For the text-containing cell, return its midpoint in [x, y] coordinate format. 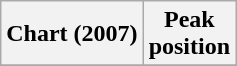
Chart (2007) [72, 34]
Peakposition [189, 34]
